Locate the cell with the specified text and output its (x, y) center coordinate. 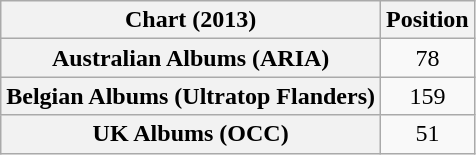
Australian Albums (ARIA) (191, 58)
78 (428, 58)
51 (428, 134)
Chart (2013) (191, 20)
Position (428, 20)
UK Albums (OCC) (191, 134)
159 (428, 96)
Belgian Albums (Ultratop Flanders) (191, 96)
